Output the [x, y] coordinate of the center of the cell containing the given text.  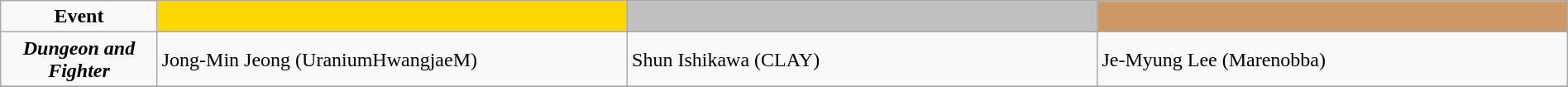
Jong-Min Jeong (UraniumHwangjaeM) [392, 60]
Event [79, 17]
Shun Ishikawa (CLAY) [863, 60]
Dungeon and Fighter [79, 60]
Je-Myung Lee (Marenobba) [1332, 60]
